Detect which cell encompasses the target text, then output its (x, y) center coordinate. 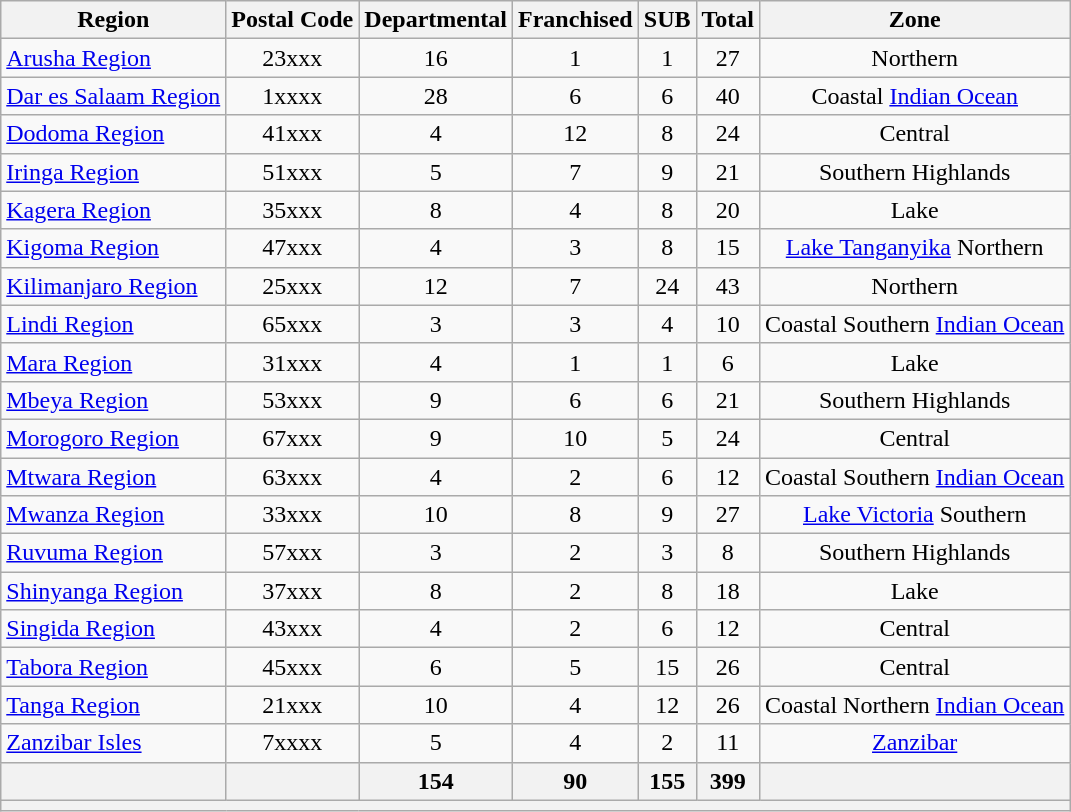
Departmental (436, 20)
1xxxx (292, 96)
Kagera Region (114, 210)
20 (728, 210)
18 (728, 591)
37xxx (292, 591)
25xxx (292, 286)
Mwanza Region (114, 515)
Coastal Indian Ocean (915, 96)
Dodoma Region (114, 134)
53xxx (292, 400)
Franchised (576, 20)
43 (728, 286)
51xxx (292, 172)
154 (436, 781)
Iringa Region (114, 172)
47xxx (292, 248)
Postal Code (292, 20)
33xxx (292, 515)
Mbeya Region (114, 400)
21xxx (292, 705)
Arusha Region (114, 58)
Coastal Northern Indian Ocean (915, 705)
31xxx (292, 362)
Ruvuma Region (114, 553)
Dar es Salaam Region (114, 96)
Tabora Region (114, 667)
45xxx (292, 667)
11 (728, 743)
63xxx (292, 477)
Zanzibar Isles (114, 743)
Total (728, 20)
40 (728, 96)
Mtwara Region (114, 477)
Kigoma Region (114, 248)
Singida Region (114, 629)
Lake Tanganyika Northern (915, 248)
Lindi Region (114, 324)
Zanzibar (915, 743)
399 (728, 781)
57xxx (292, 553)
16 (436, 58)
35xxx (292, 210)
7xxxx (292, 743)
SUB (667, 20)
Shinyanga Region (114, 591)
90 (576, 781)
Kilimanjaro Region (114, 286)
Tanga Region (114, 705)
65xxx (292, 324)
155 (667, 781)
41xxx (292, 134)
Mara Region (114, 362)
Zone (915, 20)
Morogoro Region (114, 438)
Region (114, 20)
23xxx (292, 58)
67xxx (292, 438)
28 (436, 96)
Lake Victoria Southern (915, 515)
43xxx (292, 629)
